Return [X, Y] of the center of cell containing provided text 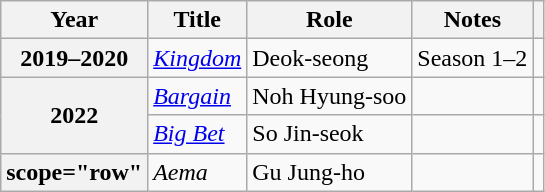
Title [198, 20]
Bargain [198, 96]
Gu Jung-ho [330, 172]
scope="row" [74, 172]
Noh Hyung-soo [330, 96]
Season 1–2 [472, 58]
Year [74, 20]
Notes [472, 20]
2022 [74, 115]
Deok-seong [330, 58]
Big Bet [198, 134]
Role [330, 20]
2019–2020 [74, 58]
Aema [198, 172]
So Jin-seok [330, 134]
Kingdom [198, 58]
